Output the (X, Y) coordinate of the center of the cell containing the given text.  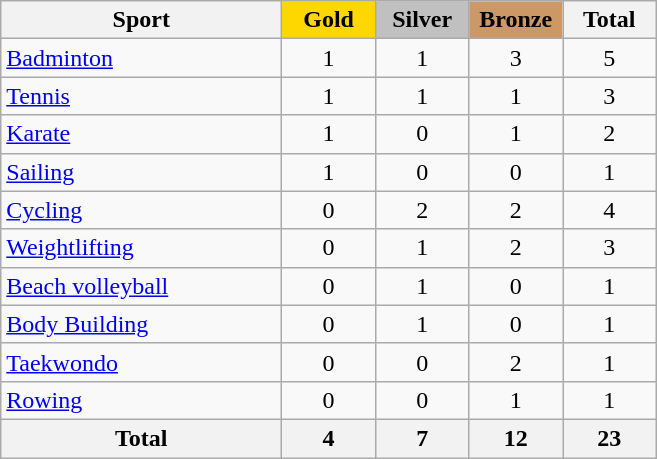
7 (422, 438)
Silver (422, 20)
Bronze (516, 20)
12 (516, 438)
Cycling (142, 210)
Beach volleyball (142, 286)
Weightlifting (142, 248)
Tennis (142, 96)
Gold (329, 20)
5 (609, 58)
Body Building (142, 324)
Karate (142, 134)
Sport (142, 20)
23 (609, 438)
Rowing (142, 400)
Sailing (142, 172)
Taekwondo (142, 362)
Badminton (142, 58)
